Return [X, Y] of the center of cell containing provided text 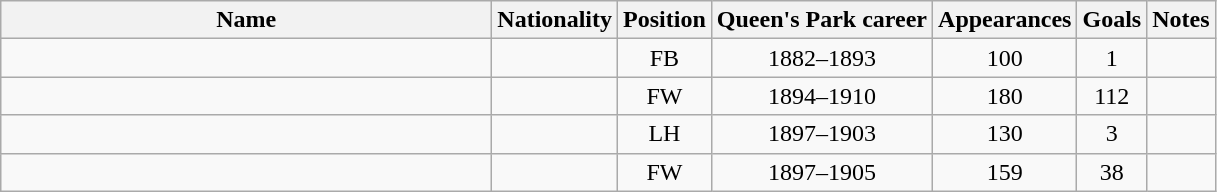
130 [1005, 134]
1882–1893 [822, 58]
1897–1903 [822, 134]
38 [1112, 172]
LH [665, 134]
1897–1905 [822, 172]
112 [1112, 96]
Appearances [1005, 20]
1 [1112, 58]
180 [1005, 96]
159 [1005, 172]
Name [246, 20]
100 [1005, 58]
Nationality [555, 20]
Queen's Park career [822, 20]
Goals [1112, 20]
Notes [1181, 20]
3 [1112, 134]
1894–1910 [822, 96]
FB [665, 58]
Position [665, 20]
